Identify which cell holds the provided text, then report its (X, Y) central coordinate. 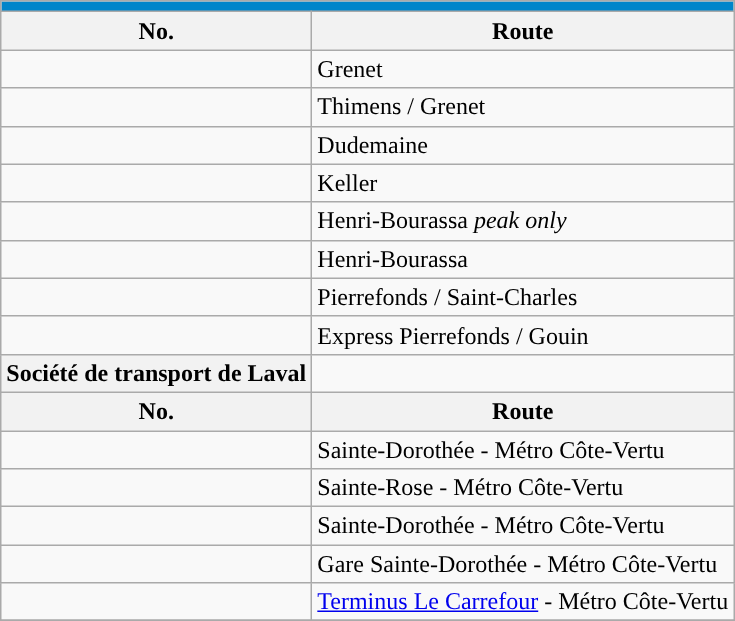
Henri-Bourassa (523, 259)
Sainte-Rose - Métro Côte-Vertu (523, 488)
Dudemaine (523, 145)
Société de transport de Laval (156, 373)
Terminus Le Carrefour - Métro Côte-Vertu (523, 602)
Grenet (523, 69)
Henri-Bourassa peak only (523, 221)
Express Pierrefonds / Gouin (523, 335)
Thimens / Grenet (523, 107)
Pierrefonds / Saint-Charles (523, 297)
Gare Sainte-Dorothée - Métro Côte-Vertu (523, 564)
Keller (523, 183)
